Pinpoint the cell where the given text exists, returning its [x, y] midpoint coordinate. 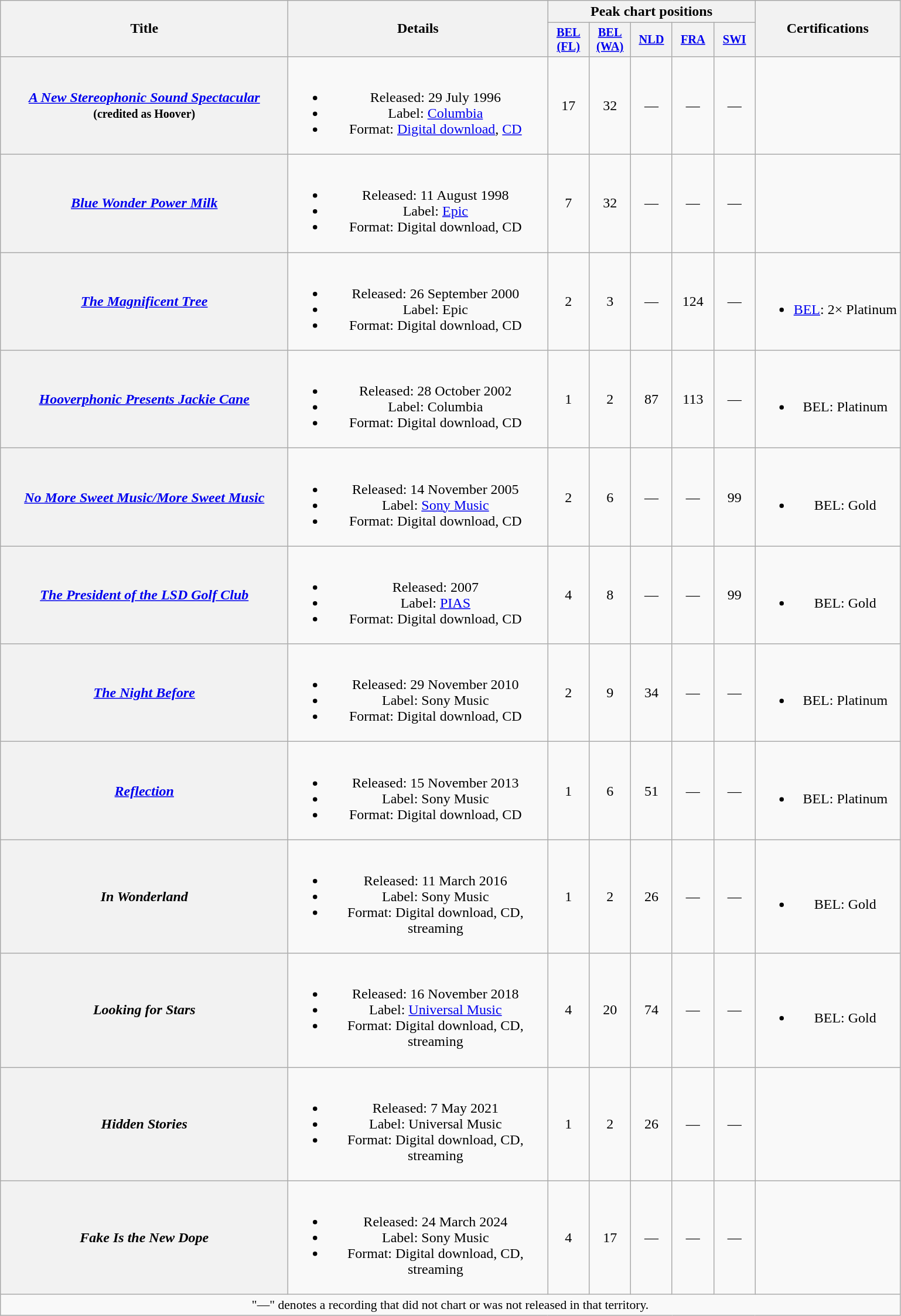
Fake Is the New Dope [144, 1237]
Released: 11 March 2016Label: Sony MusicFormat: Digital download, CD, streaming [418, 896]
Hooverphonic Presents Jackie Cane [144, 400]
BEL(WA) [610, 40]
Released: 26 September 2000Label: EpicFormat: Digital download, CD [418, 301]
51 [651, 791]
The President of the LSD Golf Club [144, 595]
8 [610, 595]
Released: 11 August 1998Label: EpicFormat: Digital download, CD [418, 204]
7 [568, 204]
The Night Before [144, 693]
Released: 14 November 2005Label: Sony MusicFormat: Digital download, CD [418, 497]
A New Stereophonic Sound Spectacular(credited as Hoover) [144, 105]
The Magnificent Tree [144, 301]
74 [651, 1010]
Released: 7 May 2021Label: Universal MusicFormat: Digital download, CD, streaming [418, 1124]
Certifications [827, 29]
Title [144, 29]
Released: 29 November 2010Label: Sony MusicFormat: Digital download, CD [418, 693]
In Wonderland [144, 896]
87 [651, 400]
Released: 29 July 1996Label: ColumbiaFormat: Digital download, CD [418, 105]
Released: 16 November 2018Label: Universal MusicFormat: Digital download, CD, streaming [418, 1010]
Looking for Stars [144, 1010]
Peak chart positions [651, 12]
No More Sweet Music/More Sweet Music [144, 497]
FRA [692, 40]
124 [692, 301]
3 [610, 301]
Reflection [144, 791]
Hidden Stories [144, 1124]
BEL(FL) [568, 40]
20 [610, 1010]
113 [692, 400]
BEL: 2× Platinum [827, 301]
Released: 2007Label: PIASFormat: Digital download, CD [418, 595]
NLD [651, 40]
"—" denotes a recording that did not chart or was not released in that territory. [450, 1305]
Released: 28 October 2002Label: ColumbiaFormat: Digital download, CD [418, 400]
9 [610, 693]
Released: 24 March 2024Label: Sony MusicFormat: Digital download, CD, streaming [418, 1237]
Details [418, 29]
Blue Wonder Power Milk [144, 204]
SWI [735, 40]
34 [651, 693]
Released: 15 November 2013Label: Sony MusicFormat: Digital download, CD [418, 791]
